Return the [x, y] coordinate for the center point of the cell that contains the specified text.  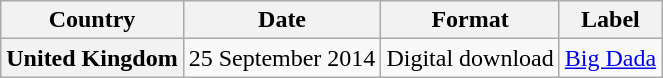
25 September 2014 [282, 58]
Date [282, 20]
Digital download [470, 58]
Country [92, 20]
Label [610, 20]
Big Dada [610, 58]
United Kingdom [92, 58]
Format [470, 20]
